Locate the cell with the specified text and output its [X, Y] center coordinate. 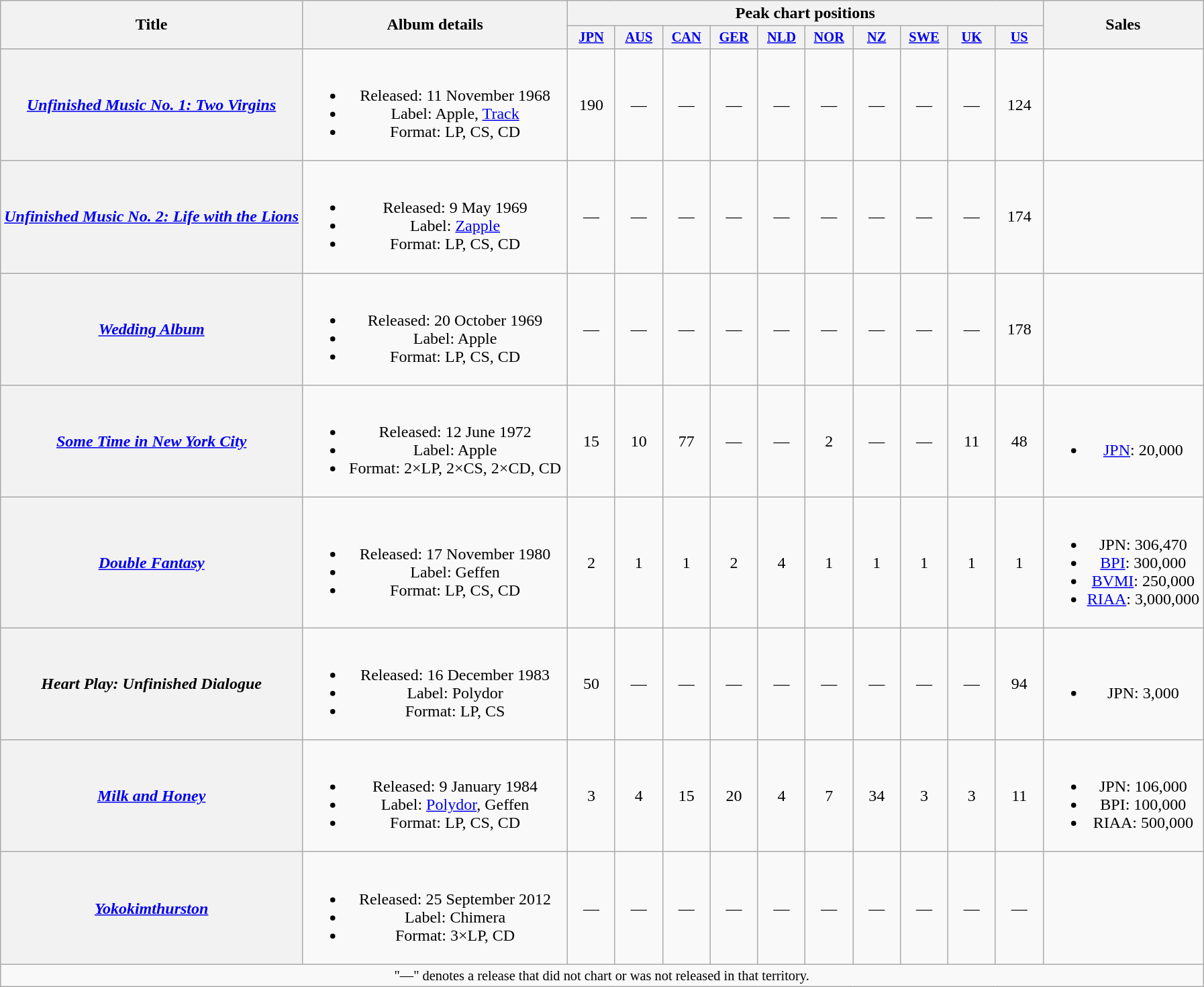
Heart Play: Unfinished Dialogue [152, 684]
10 [639, 442]
77 [686, 442]
Unfinished Music No. 2: Life with the Lions [152, 218]
Released: 12 June 1972Label: AppleFormat: 2×LP, 2×CS, 2×CD, CD [435, 442]
48 [1019, 442]
Released: 16 December 1983Label: PolydorFormat: LP, CS [435, 684]
NZ [876, 38]
Sales [1123, 25]
NOR [830, 38]
124 [1019, 105]
SWE [925, 38]
7 [830, 796]
178 [1019, 329]
"—" denotes a release that did not chart or was not released in that territory. [602, 976]
Milk and Honey [152, 796]
GER [734, 38]
Peak chart positions [805, 13]
AUS [639, 38]
Released: 9 January 1984Label: Polydor, GeffenFormat: LP, CS, CD [435, 796]
US [1019, 38]
20 [734, 796]
34 [876, 796]
Yokokimthurston [152, 908]
Released: 25 September 2012Label: ChimeraFormat: 3×LP, CD [435, 908]
JPN: 20,000 [1123, 442]
Released: 11 November 1968Label: Apple, TrackFormat: LP, CS, CD [435, 105]
Wedding Album [152, 329]
Double Fantasy [152, 563]
94 [1019, 684]
UK [972, 38]
Unfinished Music No. 1: Two Virgins [152, 105]
Album details [435, 25]
Released: 17 November 1980Label: GeffenFormat: LP, CS, CD [435, 563]
JPN: 106,000BPI: 100,000RIAA: 500,000 [1123, 796]
Title [152, 25]
JPN [592, 38]
190 [592, 105]
Released: 9 May 1969Label: ZappleFormat: LP, CS, CD [435, 218]
CAN [686, 38]
JPN: 306,470BPI: 300,000BVMI: 250,000RIAA: 3,000,000 [1123, 563]
Released: 20 October 1969Label: AppleFormat: LP, CS, CD [435, 329]
JPN: 3,000 [1123, 684]
NLD [781, 38]
174 [1019, 218]
50 [592, 684]
Some Time in New York City [152, 442]
